Return the [X, Y] coordinate for the center point of the cell that contains the specified text.  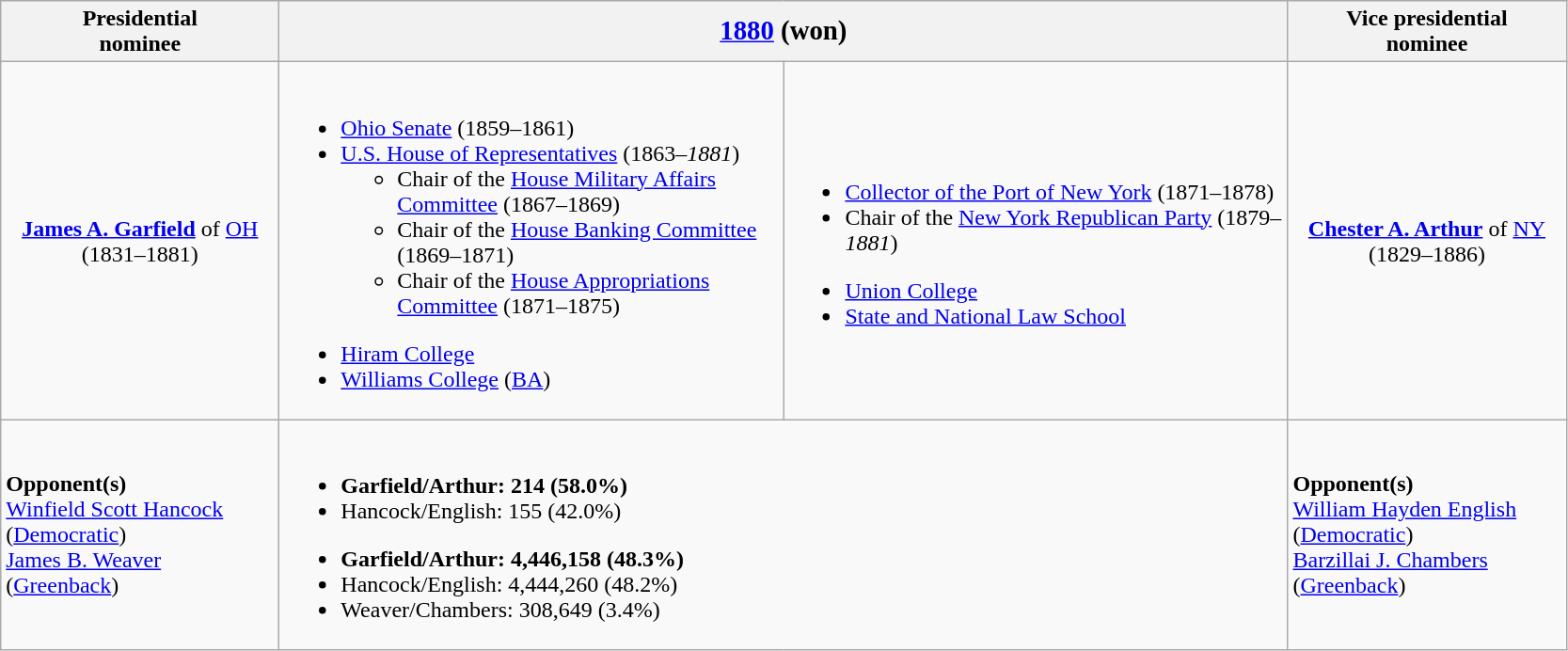
Vice presidentialnominee [1427, 32]
Presidentialnominee [140, 32]
Chester A. Arthur of NY(1829–1886) [1427, 241]
James A. Garfield of OH(1831–1881) [140, 241]
Opponent(s)Winfield Scott Hancock (Democratic)James B. Weaver (Greenback) [140, 534]
Collector of the Port of New York (1871–1878)Chair of the New York Republican Party (1879–1881)Union CollegeState and National Law School [1036, 241]
Opponent(s)William Hayden English (Democratic)Barzillai J. Chambers (Greenback) [1427, 534]
1880 (won) [784, 32]
